Locate the cell with the specified text and output its [X, Y] center coordinate. 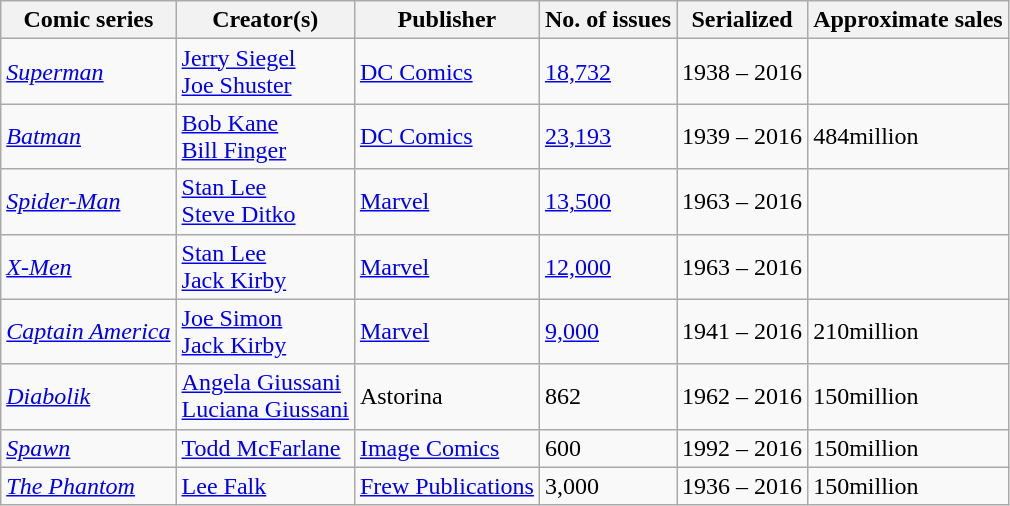
Angela GiussaniLuciana Giussani [265, 396]
Spider-Man [88, 202]
13,500 [608, 202]
12,000 [608, 266]
9,000 [608, 332]
1936 – 2016 [742, 486]
The Phantom [88, 486]
1938 – 2016 [742, 72]
1962 – 2016 [742, 396]
Todd McFarlane [265, 448]
Frew Publications [446, 486]
Joe SimonJack Kirby [265, 332]
18,732 [608, 72]
Diabolik [88, 396]
Stan LeeSteve Ditko [265, 202]
Superman [88, 72]
No. of issues [608, 20]
Spawn [88, 448]
Comic series [88, 20]
1939 – 2016 [742, 136]
862 [608, 396]
1941 – 2016 [742, 332]
Approximate sales [908, 20]
Serialized [742, 20]
Creator(s) [265, 20]
Captain America [88, 332]
Jerry Siegel Joe Shuster [265, 72]
Publisher [446, 20]
1992 – 2016 [742, 448]
484million [908, 136]
210million [908, 332]
Astorina [446, 396]
3,000 [608, 486]
X-Men [88, 266]
Image Comics [446, 448]
Lee Falk [265, 486]
Batman [88, 136]
Stan LeeJack Kirby [265, 266]
Bob KaneBill Finger [265, 136]
23,193 [608, 136]
600 [608, 448]
